Detect which cell encompasses the target text, then output its [X, Y] center coordinate. 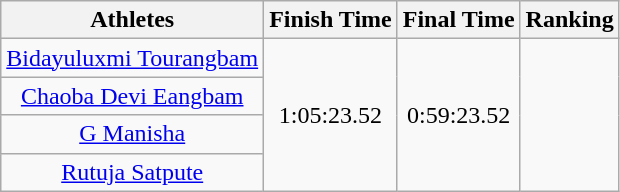
Bidayuluxmi Tourangbam [132, 58]
1:05:23.52 [331, 115]
Final Time [458, 20]
Chaoba Devi Eangbam [132, 96]
Rutuja Satpute [132, 172]
Finish Time [331, 20]
Ranking [570, 20]
0:59:23.52 [458, 115]
Athletes [132, 20]
G Manisha [132, 134]
